From the cell containing the given text, extract its center point as [X, Y] coordinate. 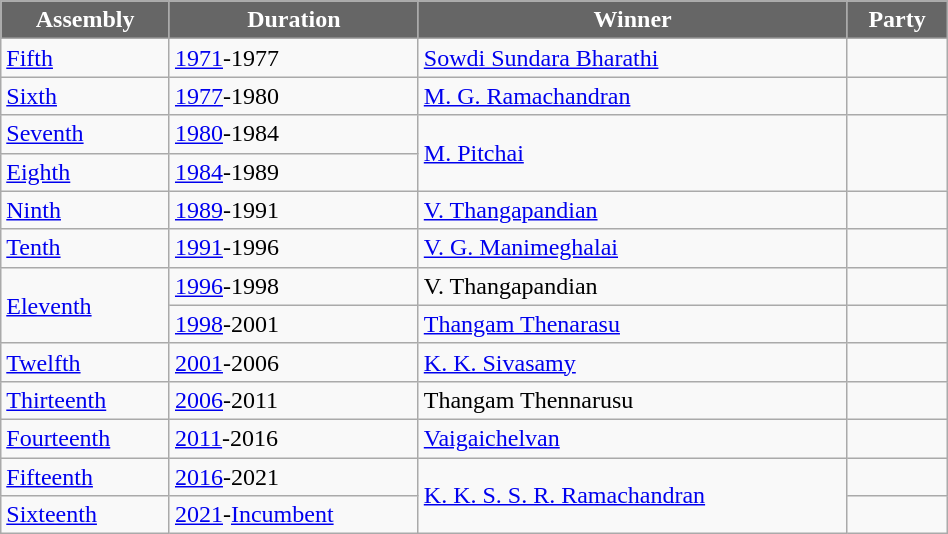
2001-2006 [294, 362]
Eleventh [86, 305]
Tenth [86, 248]
Sixteenth [86, 515]
K. K. Sivasamy [632, 362]
1980-1984 [294, 134]
Duration [294, 20]
1989-1991 [294, 210]
Thangam Thennarusu [632, 400]
Winner [632, 20]
1977-1980 [294, 96]
Fifteenth [86, 477]
1991-1996 [294, 248]
Ninth [86, 210]
1998-2001 [294, 324]
2016-2021 [294, 477]
K. K. S. S. R. Ramachandran [632, 496]
M. G. Ramachandran [632, 96]
2011-2016 [294, 438]
Twelfth [86, 362]
Vaigaichelvan [632, 438]
Eighth [86, 172]
Assembly [86, 20]
Fifth [86, 58]
Party [897, 20]
V. G. Manimeghalai [632, 248]
1996-1998 [294, 286]
Thirteenth [86, 400]
2021-Incumbent [294, 515]
M. Pitchai [632, 153]
Sowdi Sundara Bharathi [632, 58]
2006-2011 [294, 400]
Fourteenth [86, 438]
Sixth [86, 96]
1984-1989 [294, 172]
1971-1977 [294, 58]
Seventh [86, 134]
Thangam Thenarasu [632, 324]
